Determine the [X, Y] coordinate at the center of the cell enclosing the given text.  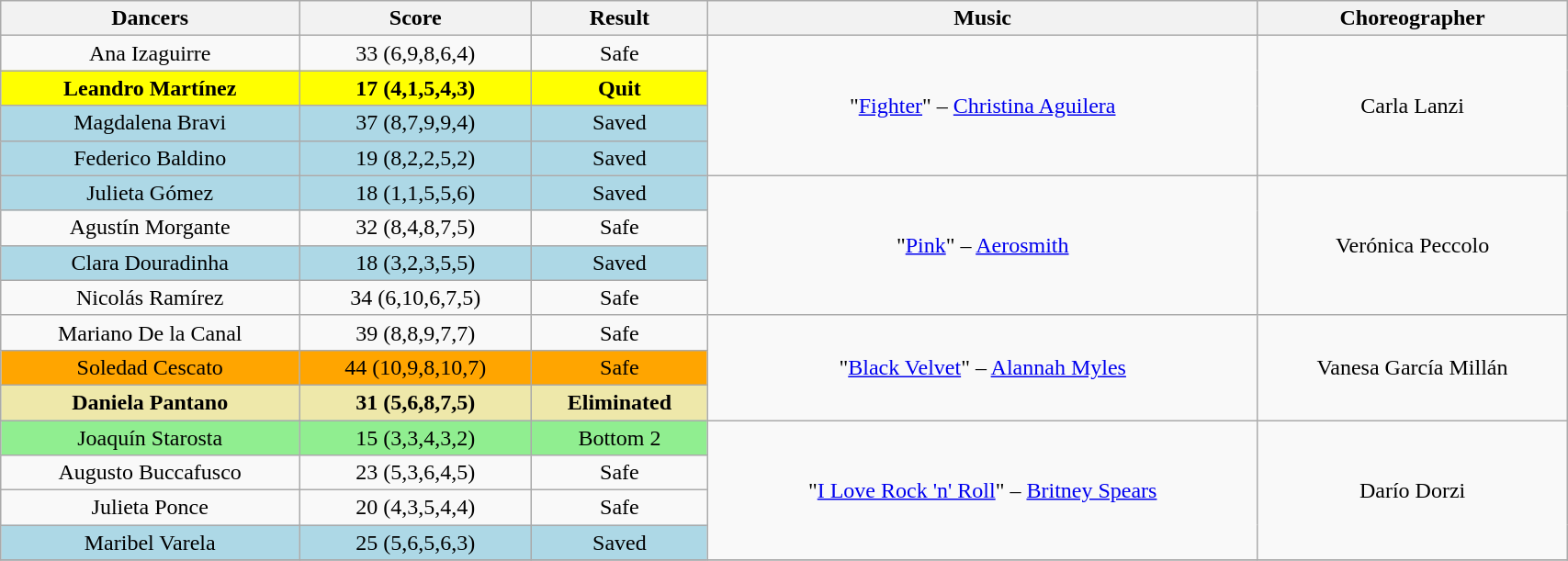
19 (8,2,2,5,2) [415, 158]
Clara Douradinha [151, 263]
34 (6,10,6,7,5) [415, 297]
37 (8,7,9,9,4) [415, 123]
"Black Velvet" – Alannah Myles [983, 367]
"Fighter" – Christina Aguilera [983, 106]
17 (4,1,5,4,3) [415, 88]
20 (4,3,5,4,4) [415, 508]
Choreographer [1412, 18]
31 (5,6,8,7,5) [415, 402]
23 (5,3,6,4,5) [415, 473]
15 (3,3,4,3,2) [415, 438]
44 (10,9,8,10,7) [415, 367]
Quit [619, 88]
Federico Baldino [151, 158]
18 (3,2,3,5,5) [415, 263]
Result [619, 18]
Darío Dorzi [1412, 490]
33 (6,9,8,6,4) [415, 53]
Augusto Buccafusco [151, 473]
Mariano De la Canal [151, 332]
Joaquín Starosta [151, 438]
Julieta Gómez [151, 193]
Bottom 2 [619, 438]
18 (1,1,5,5,6) [415, 193]
Magdalena Bravi [151, 123]
Leandro Martínez [151, 88]
Carla Lanzi [1412, 106]
Score [415, 18]
Maribel Varela [151, 543]
Nicolás Ramírez [151, 297]
Ana Izaguirre [151, 53]
39 (8,8,9,7,7) [415, 332]
Vanesa García Millán [1412, 367]
Music [983, 18]
32 (8,4,8,7,5) [415, 228]
Daniela Pantano [151, 402]
Julieta Ponce [151, 508]
"Pink" – Aerosmith [983, 245]
Eliminated [619, 402]
Verónica Peccolo [1412, 245]
Dancers [151, 18]
Soledad Cescato [151, 367]
"I Love Rock 'n' Roll" – Britney Spears [983, 490]
Agustín Morgante [151, 228]
25 (5,6,5,6,3) [415, 543]
